Extract the [X, Y] coordinate from the center of the cell holding the provided text.  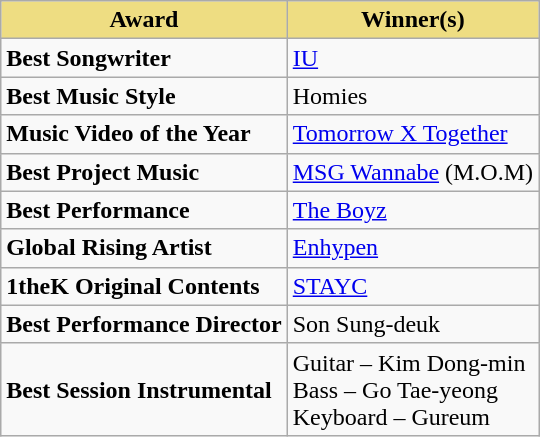
Music Video of the Year [144, 134]
Tomorrow X Together [412, 134]
Best Songwriter [144, 58]
Best Session Instrumental [144, 389]
1theK Original Contents [144, 286]
Son Sung-deuk [412, 324]
Best Music Style [144, 96]
Best Performance [144, 210]
Award [144, 20]
Global Rising Artist [144, 248]
IU [412, 58]
Homies [412, 96]
Best Performance Director [144, 324]
Enhypen [412, 248]
The Boyz [412, 210]
MSG Wannabe (M.O.M) [412, 172]
Winner(s) [412, 20]
Guitar – Kim Dong-minBass – Go Tae-yeongKeyboard – Gureum [412, 389]
STAYC [412, 286]
Best Project Music [144, 172]
